Determine the (X, Y) coordinate at the center of the cell enclosing the given text.  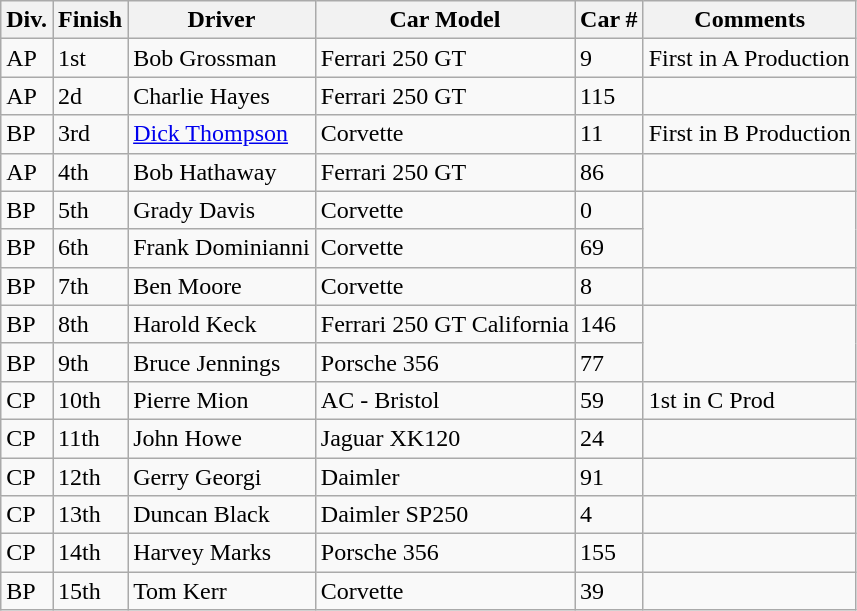
146 (610, 324)
Car # (610, 20)
Duncan Black (222, 515)
11 (610, 134)
24 (610, 438)
Charlie Hayes (222, 96)
4th (90, 172)
Driver (222, 20)
86 (610, 172)
69 (610, 248)
Bob Hathaway (222, 172)
12th (90, 477)
Gerry Georgi (222, 477)
10th (90, 400)
0 (610, 210)
6th (90, 248)
115 (610, 96)
Ferrari 250 GT California (444, 324)
8 (610, 286)
Car Model (444, 20)
3rd (90, 134)
5th (90, 210)
9 (610, 58)
8th (90, 324)
91 (610, 477)
Ben Moore (222, 286)
Frank Dominianni (222, 248)
Grady Davis (222, 210)
AC - Bristol (444, 400)
2d (90, 96)
Comments (750, 20)
59 (610, 400)
15th (90, 591)
Daimler (444, 477)
39 (610, 591)
155 (610, 553)
13th (90, 515)
Harold Keck (222, 324)
1st (90, 58)
Tom Kerr (222, 591)
Harvey Marks (222, 553)
Dick Thompson (222, 134)
John Howe (222, 438)
Finish (90, 20)
7th (90, 286)
Daimler SP250 (444, 515)
77 (610, 362)
1st in C Prod (750, 400)
14th (90, 553)
Jaguar XK120 (444, 438)
Div. (27, 20)
Bob Grossman (222, 58)
Pierre Mion (222, 400)
4 (610, 515)
11th (90, 438)
First in A Production (750, 58)
First in B Production (750, 134)
Bruce Jennings (222, 362)
9th (90, 362)
